Locate the cell with the specified text and output its [X, Y] center coordinate. 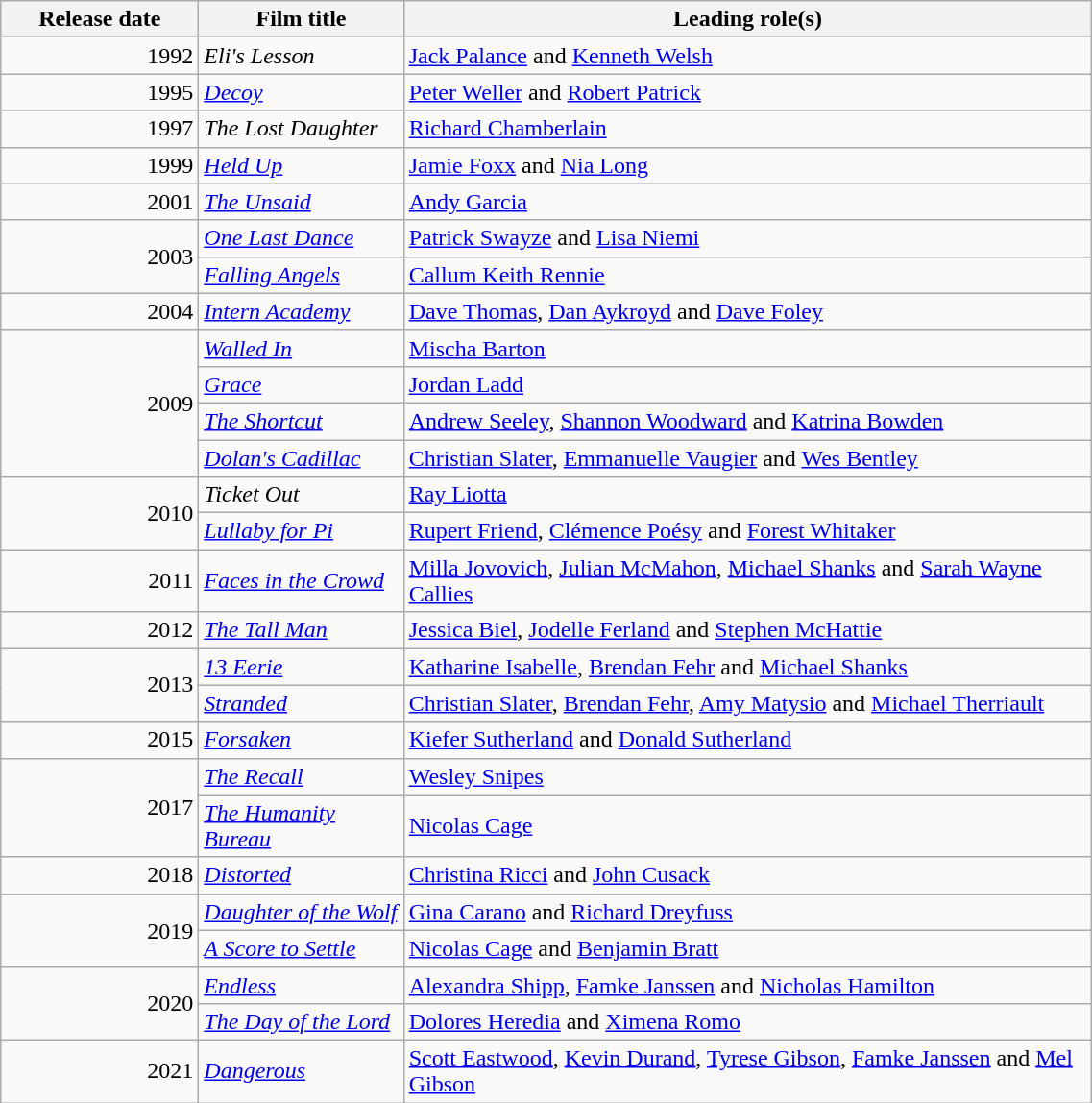
1999 [100, 165]
Falling Angels [302, 275]
Leading role(s) [747, 19]
2018 [100, 875]
The Unsaid [302, 202]
Christina Ricci and John Cusack [747, 875]
Peter Weller and Robert Patrick [747, 92]
Nicolas Cage and Benjamin Bratt [747, 948]
2015 [100, 740]
Rupert Friend, Clémence Poésy and Forest Whitaker [747, 531]
A Score to Settle [302, 948]
Lullaby for Pi [302, 531]
2012 [100, 630]
Alexandra Shipp, Famke Janssen and Nicholas Hamilton [747, 985]
Endless [302, 985]
Christian Slater, Brendan Fehr, Amy Matysio and Michael Therriault [747, 703]
2011 [100, 580]
Christian Slater, Emmanuelle Vaugier and Wes Bentley [747, 458]
Release date [100, 19]
Milla Jovovich, Julian McMahon, Michael Shanks and Sarah Wayne Callies [747, 580]
1992 [100, 56]
The Day of the Lord [302, 1021]
Jamie Foxx and Nia Long [747, 165]
Forsaken [302, 740]
Dolores Heredia and Ximena Romo [747, 1021]
Dave Thomas, Dan Aykroyd and Dave Foley [747, 311]
Kiefer Sutherland and Donald Sutherland [747, 740]
2001 [100, 202]
2017 [100, 807]
Callum Keith Rennie [747, 275]
The Recall [302, 776]
2020 [100, 1003]
Eli's Lesson [302, 56]
Distorted [302, 875]
Film title [302, 19]
1997 [100, 129]
2009 [100, 403]
The Shortcut [302, 421]
2010 [100, 513]
Scott Eastwood, Kevin Durand, Tyrese Gibson, Famke Janssen and Mel Gibson [747, 1070]
Katharine Isabelle, Brendan Fehr and Michael Shanks [747, 667]
Stranded [302, 703]
2004 [100, 311]
Ray Liotta [747, 495]
The Humanity Bureau [302, 826]
Jordan Ladd [747, 384]
13 Eerie [302, 667]
Intern Academy [302, 311]
Mischa Barton [747, 348]
Jack Palance and Kenneth Welsh [747, 56]
Richard Chamberlain [747, 129]
Faces in the Crowd [302, 580]
2019 [100, 930]
Held Up [302, 165]
Dangerous [302, 1070]
Jessica Biel, Jodelle Ferland and Stephen McHattie [747, 630]
2021 [100, 1070]
Ticket Out [302, 495]
1995 [100, 92]
Andy Garcia [747, 202]
Patrick Swayze and Lisa Niemi [747, 238]
Gina Carano and Richard Dreyfuss [747, 912]
One Last Dance [302, 238]
Grace [302, 384]
Daughter of the Wolf [302, 912]
2003 [100, 257]
The Lost Daughter [302, 129]
2013 [100, 685]
Decoy [302, 92]
Wesley Snipes [747, 776]
Walled In [302, 348]
Dolan's Cadillac [302, 458]
The Tall Man [302, 630]
Andrew Seeley, Shannon Woodward and Katrina Bowden [747, 421]
Nicolas Cage [747, 826]
